Detect which cell encompasses the target text, then output its (x, y) center coordinate. 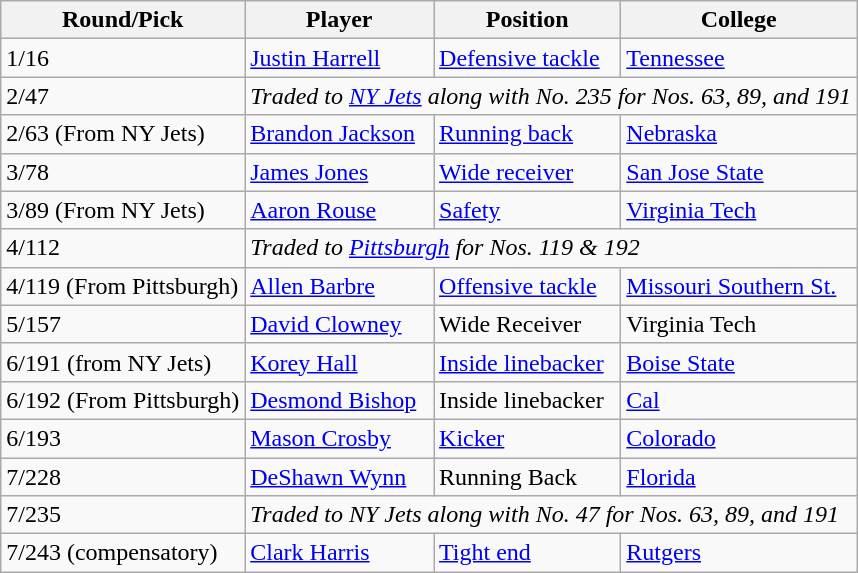
DeShawn Wynn (340, 477)
Cal (739, 400)
Desmond Bishop (340, 400)
1/16 (123, 58)
Aaron Rouse (340, 210)
Tennessee (739, 58)
Kicker (528, 438)
Wide receiver (528, 172)
7/243 (compensatory) (123, 553)
Traded to NY Jets along with No. 47 for Nos. 63, 89, and 191 (551, 515)
Nebraska (739, 134)
Position (528, 20)
Justin Harrell (340, 58)
Wide Receiver (528, 324)
Clark Harris (340, 553)
7/228 (123, 477)
Player (340, 20)
6/193 (123, 438)
Colorado (739, 438)
Rutgers (739, 553)
6/192 (From Pittsburgh) (123, 400)
Allen Barbre (340, 286)
2/63 (From NY Jets) (123, 134)
Offensive tackle (528, 286)
Tight end (528, 553)
Boise State (739, 362)
Mason Crosby (340, 438)
San Jose State (739, 172)
3/89 (From NY Jets) (123, 210)
6/191 (from NY Jets) (123, 362)
Florida (739, 477)
Running back (528, 134)
James Jones (340, 172)
David Clowney (340, 324)
College (739, 20)
Korey Hall (340, 362)
7/235 (123, 515)
Defensive tackle (528, 58)
4/112 (123, 248)
2/47 (123, 96)
Missouri Southern St. (739, 286)
Traded to Pittsburgh for Nos. 119 & 192 (551, 248)
3/78 (123, 172)
5/157 (123, 324)
Traded to NY Jets along with No. 235 for Nos. 63, 89, and 191 (551, 96)
Brandon Jackson (340, 134)
Running Back (528, 477)
4/119 (From Pittsburgh) (123, 286)
Safety (528, 210)
Round/Pick (123, 20)
